Capture the cell that displays the provided text and extract its [x, y] central coordinate. 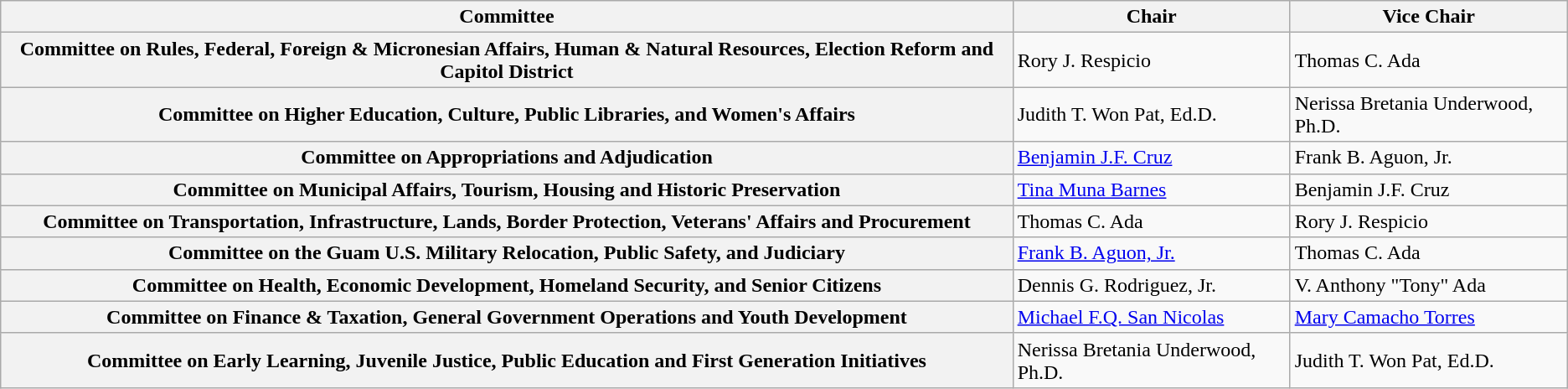
Michael F.Q. San Nicolas [1151, 317]
Committee on Early Learning, Juvenile Justice, Public Education and First Generation Initiatives [507, 360]
Committee on the Guam U.S. Military Relocation, Public Safety, and Judiciary [507, 253]
Committee on Finance & Taxation, General Government Operations and Youth Development [507, 317]
Committee [507, 17]
V. Anthony "Tony" Ada [1429, 285]
Committee on Appropriations and Adjudication [507, 158]
Dennis G. Rodriguez, Jr. [1151, 285]
Committee on Health, Economic Development, Homeland Security, and Senior Citizens [507, 285]
Tina Muna Barnes [1151, 189]
Committee on Transportation, Infrastructure, Lands, Border Protection, Veterans' Affairs and Procurement [507, 221]
Committee on Higher Education, Culture, Public Libraries, and Women's Affairs [507, 114]
Vice Chair [1429, 17]
Chair [1151, 17]
Committee on Rules, Federal, Foreign & Micronesian Affairs, Human & Natural Resources, Election Reform and Capitol District [507, 60]
Committee on Municipal Affairs, Tourism, Housing and Historic Preservation [507, 189]
Mary Camacho Torres [1429, 317]
